Pinpoint the cell where the given text exists, returning its [x, y] midpoint coordinate. 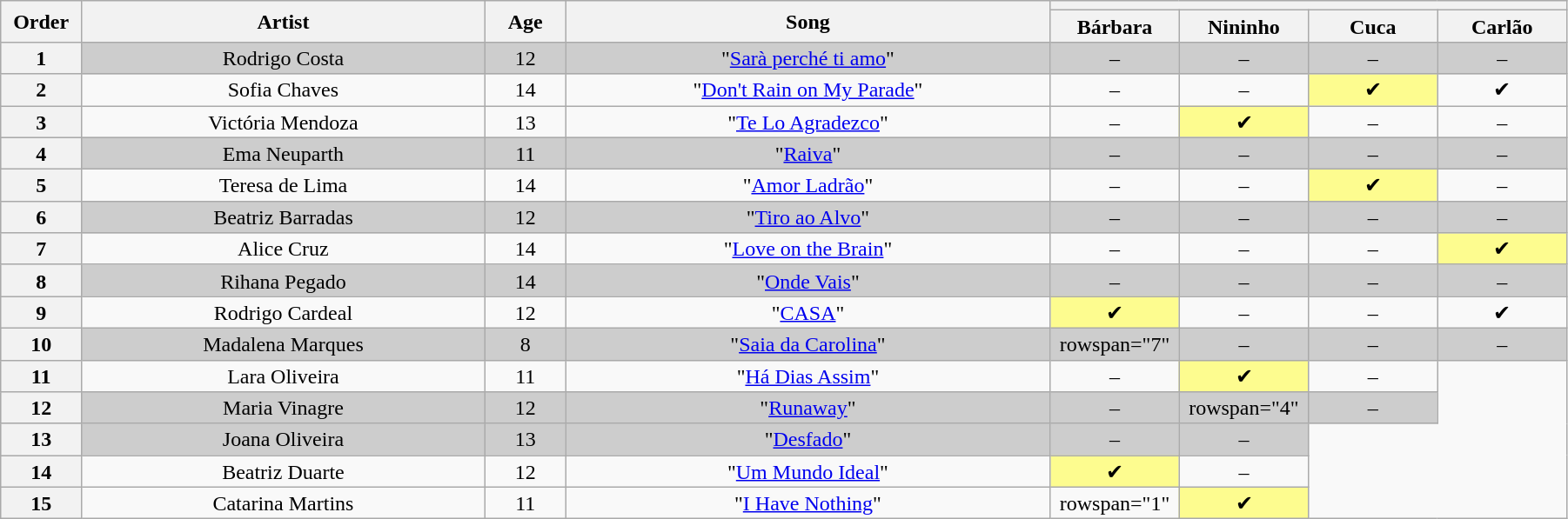
15 [42, 502]
5 [42, 186]
4 [42, 153]
Rodrigo Cardeal [284, 313]
Alice Cruz [284, 249]
"Runaway" [807, 409]
Song [807, 22]
Joana Oliveira [284, 440]
Beatriz Barradas [284, 217]
"Há Dias Assim" [807, 376]
"Saia da Carolina" [807, 344]
rowspan="7" [1115, 344]
Rihana Pegado [284, 280]
7 [42, 249]
"Desfado" [807, 440]
Ema Neuparth [284, 153]
Madalena Marques [284, 344]
Teresa de Lima [284, 186]
Age [526, 22]
2 [42, 90]
"Don't Rain on My Parade" [807, 90]
rowspan="1" [1115, 502]
"Raiva" [807, 153]
"Um Mundo Ideal" [807, 471]
Order [42, 22]
"Love on the Brain" [807, 249]
Bárbara [1115, 26]
3 [42, 122]
"I Have Nothing" [807, 502]
"CASA" [807, 313]
Victória Mendoza [284, 122]
10 [42, 344]
"Tiro ao Alvo" [807, 217]
Carlão [1502, 26]
"Te Lo Agradezco" [807, 122]
Lara Oliveira [284, 376]
Cuca [1373, 26]
Catarina Martins [284, 502]
Maria Vinagre [284, 409]
"Onde Vais" [807, 280]
"Amor Ladrão" [807, 186]
Sofia Chaves [284, 90]
6 [42, 217]
"Sarà perché ti amo" [807, 57]
rowspan="4" [1243, 409]
Nininho [1243, 26]
Beatriz Duarte [284, 471]
1 [42, 57]
9 [42, 313]
Rodrigo Costa [284, 57]
Artist [284, 22]
